Search for the cell housing the specified text and yield its [x, y] center coordinate. 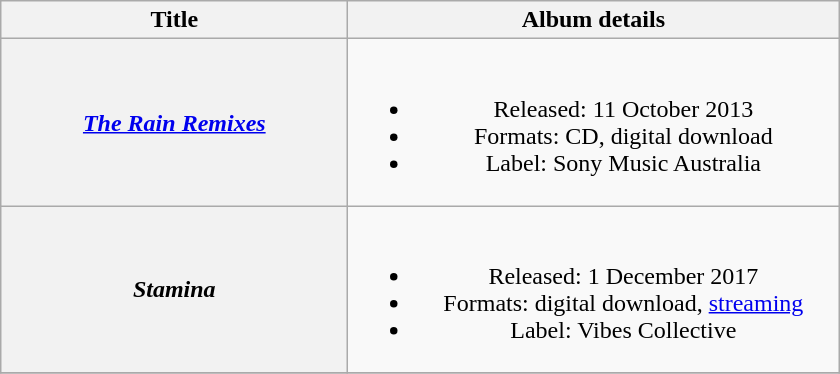
Title [174, 20]
Released: 1 December 2017Formats: digital download, streamingLabel: Vibes Collective [594, 290]
Album details [594, 20]
Released: 11 October 2013Formats: CD, digital downloadLabel: Sony Music Australia [594, 122]
The Rain Remixes [174, 122]
Stamina [174, 290]
